Provide the (X, Y) coordinate of the cell's center where the given text is located.  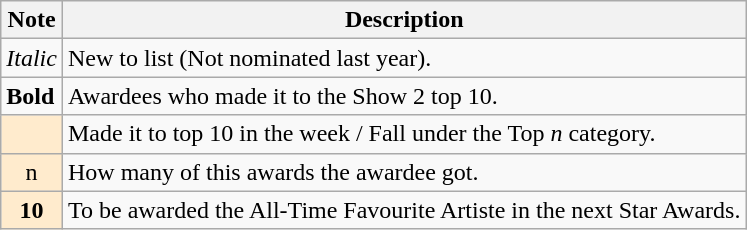
How many of this awards the awardee got. (404, 172)
Awardees who made it to the Show 2 top 10. (404, 96)
Description (404, 20)
Made it to top 10 in the week / Fall under the Top n category. (404, 134)
Italic (32, 58)
10 (32, 210)
n (32, 172)
New to list (Not nominated last year). (404, 58)
Bold (32, 96)
To be awarded the All-Time Favourite Artiste in the next Star Awards. (404, 210)
Note (32, 20)
